For the text-containing cell, return its midpoint in (x, y) coordinate format. 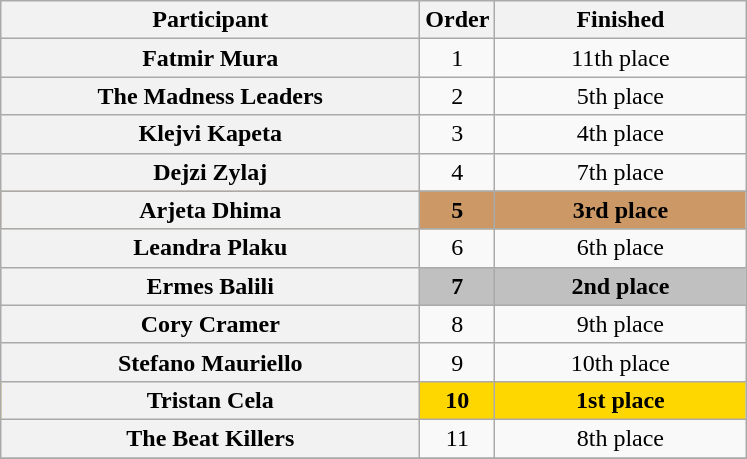
The Beat Killers (210, 438)
7th place (620, 172)
6 (458, 248)
10th place (620, 362)
The Madness Leaders (210, 96)
11th place (620, 58)
8 (458, 324)
5 (458, 210)
Finished (620, 20)
9 (458, 362)
1st place (620, 400)
Klejvi Kapeta (210, 134)
Order (458, 20)
Cory Cramer (210, 324)
6th place (620, 248)
2nd place (620, 286)
4 (458, 172)
Tristan Cela (210, 400)
Participant (210, 20)
Stefano Mauriello (210, 362)
Arjeta Dhima (210, 210)
Fatmir Mura (210, 58)
10 (458, 400)
3rd place (620, 210)
11 (458, 438)
Leandra Plaku (210, 248)
9th place (620, 324)
4th place (620, 134)
2 (458, 96)
8th place (620, 438)
Dejzi Zylaj (210, 172)
Ermes Balili (210, 286)
3 (458, 134)
5th place (620, 96)
7 (458, 286)
1 (458, 58)
